Determine the (x, y) coordinate at the center of the cell enclosing the given text.  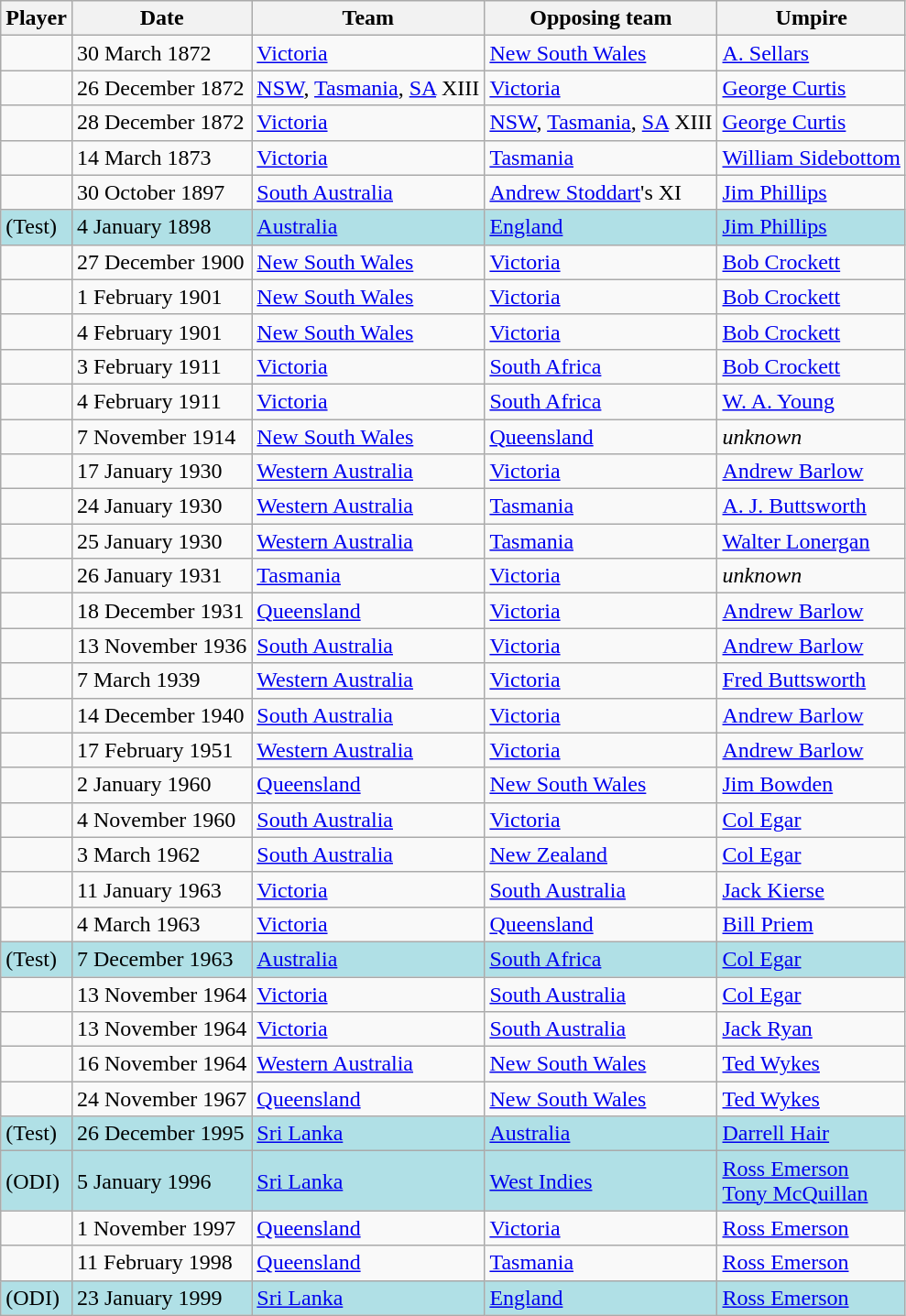
Player (37, 18)
17 January 1930 (161, 472)
26 December 1872 (161, 88)
A. J. Buttsworth (812, 506)
28 December 1872 (161, 123)
Jack Kierse (812, 889)
1 February 1901 (161, 297)
1 November 1997 (161, 1228)
11 February 1998 (161, 1263)
16 November 1964 (161, 1064)
3 February 1911 (161, 366)
14 March 1873 (161, 158)
4 November 1960 (161, 820)
11 January 1963 (161, 889)
4 February 1911 (161, 401)
7 November 1914 (161, 437)
William Sidebottom (812, 158)
13 November 1936 (161, 646)
24 November 1967 (161, 1099)
18 December 1931 (161, 611)
New Zealand (601, 854)
Umpire (812, 18)
West Indies (601, 1181)
Team (368, 18)
Andrew Stoddart's XI (601, 192)
7 December 1963 (161, 959)
3 March 1962 (161, 854)
Darrell Hair (812, 1134)
5 January 1996 (161, 1181)
24 January 1930 (161, 506)
Fred Buttsworth (812, 680)
4 January 1898 (161, 227)
Jack Ryan (812, 1029)
4 March 1963 (161, 924)
W. A. Young (812, 401)
14 December 1940 (161, 715)
A. Sellars (812, 53)
25 January 1930 (161, 541)
30 March 1872 (161, 53)
27 December 1900 (161, 262)
Ross EmersonTony McQuillan (812, 1181)
Date (161, 18)
Opposing team (601, 18)
Bill Priem (812, 924)
26 January 1931 (161, 576)
30 October 1897 (161, 192)
4 February 1901 (161, 332)
23 January 1999 (161, 1298)
Walter Lonergan (812, 541)
17 February 1951 (161, 750)
2 January 1960 (161, 785)
Jim Bowden (812, 785)
7 March 1939 (161, 680)
26 December 1995 (161, 1134)
